Return (x, y) of the center of cell containing provided text 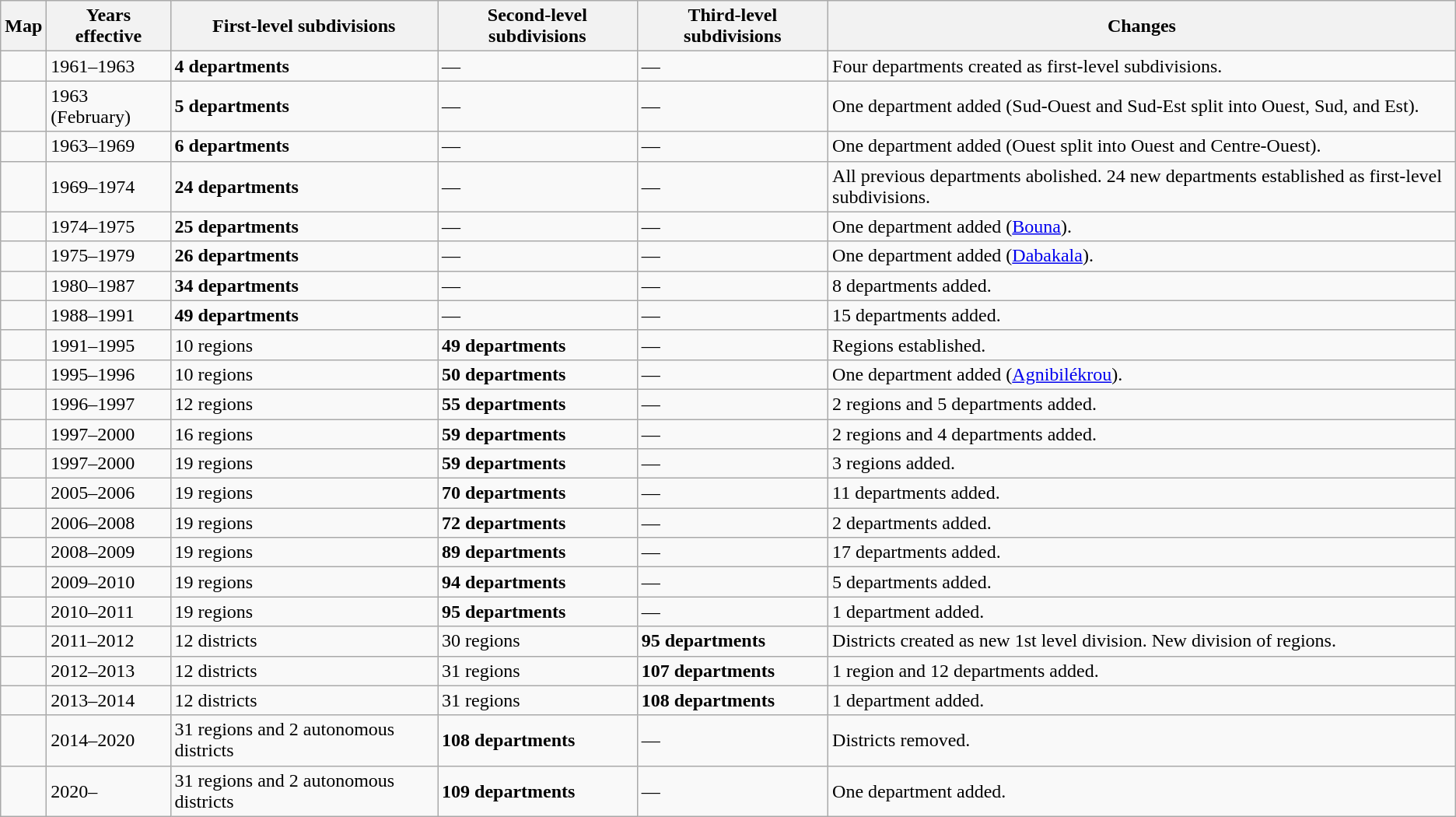
2008–2009 (109, 552)
Changes (1142, 26)
1991–1995 (109, 345)
24 departments (303, 187)
1975–1979 (109, 256)
2013–2014 (109, 700)
1961–1963 (109, 66)
Map (23, 26)
One department added (Dabakala). (1142, 256)
2012–2013 (109, 671)
17 departments added. (1142, 552)
15 departments added. (1142, 315)
1974–1975 (109, 226)
One department added (Agnibilékrou). (1142, 374)
72 departments (537, 523)
5 departments added. (1142, 582)
2 departments added. (1142, 523)
Four departments created as first-level subdivisions. (1142, 66)
25 departments (303, 226)
2011–2012 (109, 641)
107 departments (733, 671)
1 region and 12 departments added. (1142, 671)
One department added (Ouest split into Ouest and Centre-Ouest). (1142, 146)
89 departments (537, 552)
6 departments (303, 146)
1995–1996 (109, 374)
94 departments (537, 582)
5 departments (303, 106)
One department added (Sud-Ouest and Sud-Est split into Ouest, Sud, and Est). (1142, 106)
First-level subdivisions (303, 26)
One department added (Bouna). (1142, 226)
4 departments (303, 66)
11 departments added. (1142, 493)
70 departments (537, 493)
1969–1974 (109, 187)
Years effective (109, 26)
Third-level subdivisions (733, 26)
16 regions (303, 433)
12 regions (303, 404)
55 departments (537, 404)
109 departments (537, 791)
Districts removed. (1142, 741)
50 departments (537, 374)
26 departments (303, 256)
1980–1987 (109, 286)
2005–2006 (109, 493)
One department added. (1142, 791)
8 departments added. (1142, 286)
2 regions and 5 departments added. (1142, 404)
Districts created as new 1st level division. New division of regions. (1142, 641)
All previous departments abolished. 24 new departments established as first-level subdivisions. (1142, 187)
2014–2020 (109, 741)
Regions established. (1142, 345)
2010–2011 (109, 612)
2 regions and 4 departments added. (1142, 433)
30 regions (537, 641)
34 departments (303, 286)
2009–2010 (109, 582)
1963 (February) (109, 106)
Second-level subdivisions (537, 26)
1963–1969 (109, 146)
1988–1991 (109, 315)
3 regions added. (1142, 464)
2006–2008 (109, 523)
1996–1997 (109, 404)
2020– (109, 791)
